Return [X, Y] of the center of cell containing provided text 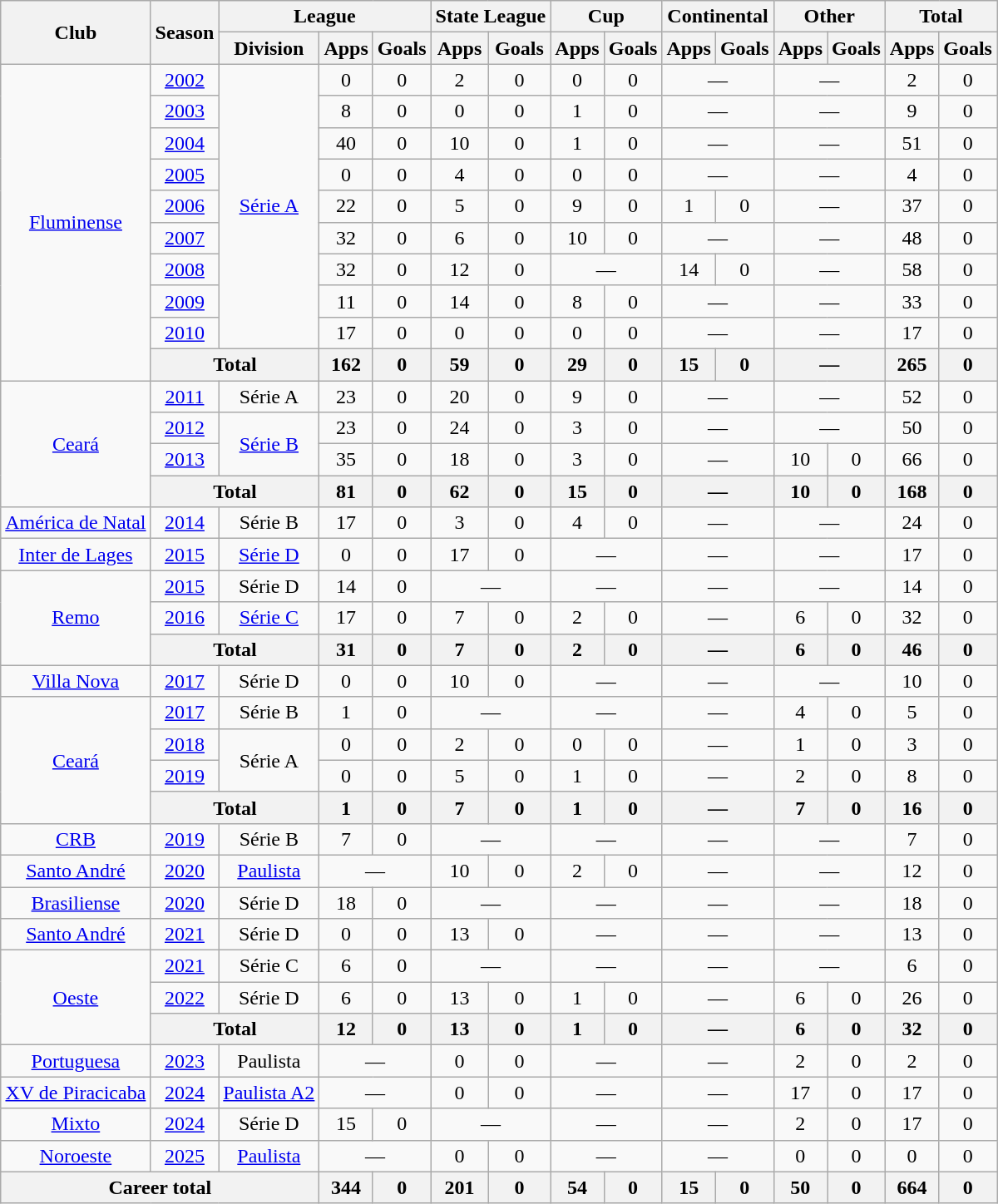
81 [346, 491]
2022 [185, 998]
344 [346, 1187]
Division [269, 48]
22 [346, 206]
58 [912, 269]
33 [912, 301]
2004 [185, 143]
2009 [185, 301]
League [324, 17]
Villa Nova [76, 681]
2003 [185, 111]
Brasiliense [76, 902]
Mixto [76, 1124]
2014 [185, 523]
162 [346, 364]
Season [185, 32]
48 [912, 238]
29 [577, 364]
Oeste [76, 998]
Paulista A2 [269, 1093]
2007 [185, 238]
CRB [76, 839]
Fluminense [76, 223]
Portuguesa [76, 1061]
46 [912, 649]
Continental [718, 17]
16 [912, 807]
201 [459, 1187]
América de Natal [76, 523]
265 [912, 364]
52 [912, 397]
2018 [185, 744]
2023 [185, 1061]
2002 [185, 80]
62 [459, 491]
2005 [185, 175]
35 [346, 460]
168 [912, 491]
26 [912, 998]
Other [829, 17]
Cup [606, 17]
Remo [76, 618]
51 [912, 143]
State League [491, 17]
59 [459, 364]
2011 [185, 397]
2006 [185, 206]
Inter de Lages [76, 555]
2016 [185, 618]
40 [346, 143]
20 [459, 397]
Career total [160, 1187]
66 [912, 460]
2010 [185, 333]
37 [912, 206]
Club [76, 32]
2025 [185, 1156]
Noroeste [76, 1156]
54 [577, 1187]
2012 [185, 428]
31 [346, 649]
2008 [185, 269]
664 [912, 1187]
11 [346, 301]
XV de Piracicaba [76, 1093]
2013 [185, 460]
